Capture the cell that displays the provided text and extract its [X, Y] central coordinate. 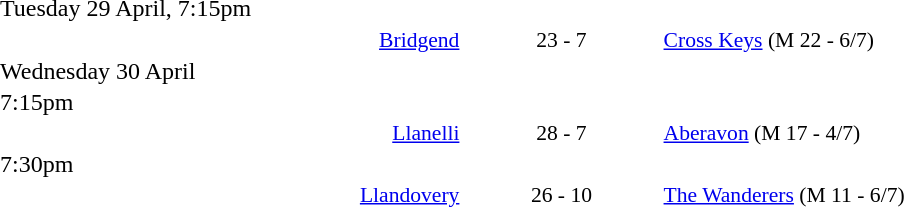
28 - 7 [561, 133]
23 - 7 [561, 40]
